Detect which cell encompasses the target text, then output its [x, y] center coordinate. 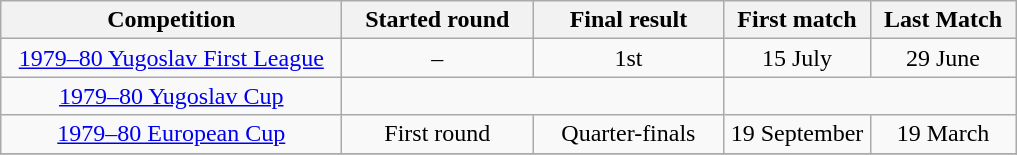
1979–80 Yugoslav First League [172, 58]
29 June [943, 58]
Last Match [943, 20]
Quarter-finals [628, 134]
First match [797, 20]
1979–80 Yugoslav Cup [172, 96]
Competition [172, 20]
1979–80 European Cup [172, 134]
First round [438, 134]
19 September [797, 134]
15 July [797, 58]
Final result [628, 20]
19 March [943, 134]
Started round [438, 20]
– [438, 58]
1st [628, 58]
